Output the [X, Y] coordinate of the center of the cell containing the given text.  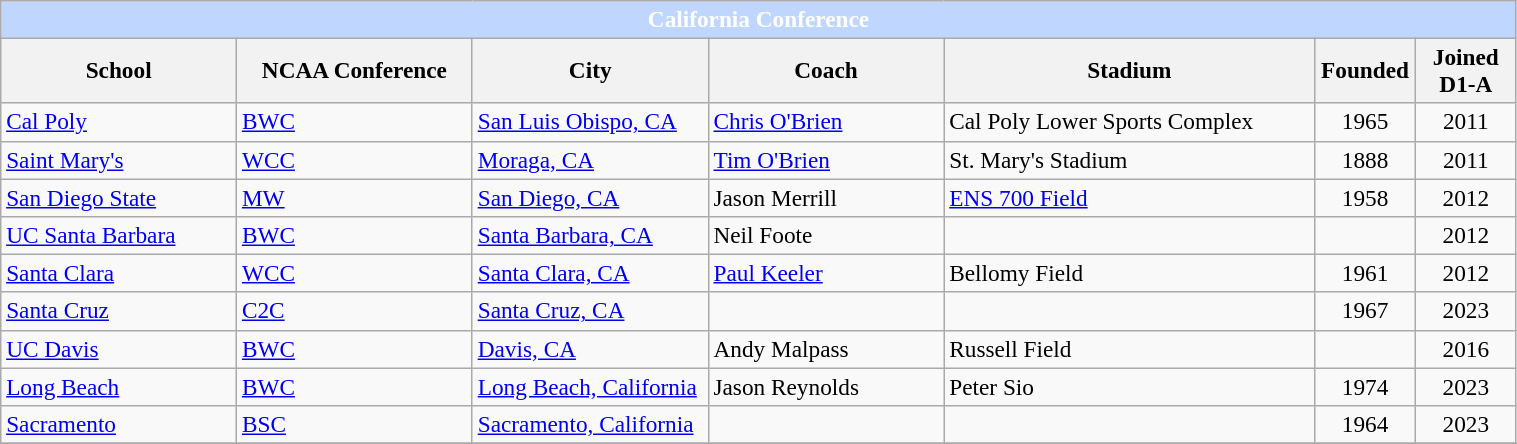
Davis, CA [590, 349]
Peter Sio [1130, 386]
Cal Poly [119, 122]
Cal Poly Lower Sports Complex [1130, 122]
NCAA Conference [355, 70]
San Diego State [119, 197]
Joined D1-A [1466, 70]
UC Santa Barbara [119, 235]
Long Beach, California [590, 386]
1965 [1366, 122]
Neil Foote [826, 235]
1961 [1366, 273]
School [119, 70]
Santa Clara, CA [590, 273]
Jason Reynolds [826, 386]
1967 [1366, 311]
Santa Cruz, CA [590, 311]
Bellomy Field [1130, 273]
City [590, 70]
Moraga, CA [590, 160]
ENS 700 Field [1130, 197]
Jason Merrill [826, 197]
BSC [355, 424]
Founded [1366, 70]
Paul Keeler [826, 273]
Sacramento, California [590, 424]
San Luis Obispo, CA [590, 122]
1974 [1366, 386]
MW [355, 197]
Andy Malpass [826, 349]
Saint Mary's [119, 160]
Long Beach [119, 386]
San Diego, CA [590, 197]
UC Davis [119, 349]
California Conference [758, 19]
St. Mary's Stadium [1130, 160]
Chris O'Brien [826, 122]
Santa Cruz [119, 311]
Tim O'Brien [826, 160]
Coach [826, 70]
C2C [355, 311]
1964 [1366, 424]
Sacramento [119, 424]
Santa Clara [119, 273]
Russell Field [1130, 349]
Stadium [1130, 70]
Santa Barbara, CA [590, 235]
1888 [1366, 160]
1958 [1366, 197]
2016 [1466, 349]
